Capture the cell that displays the provided text and extract its (X, Y) central coordinate. 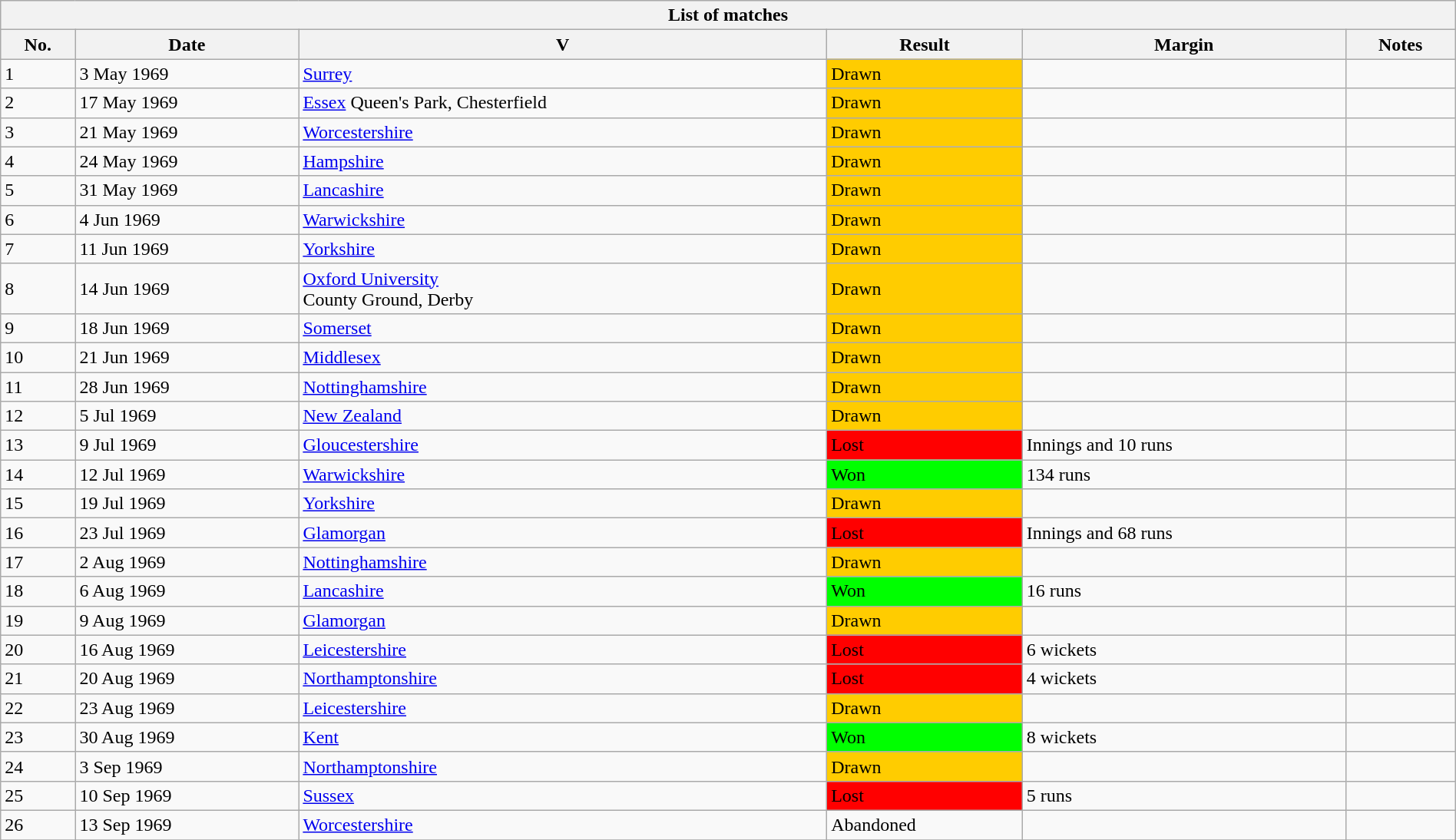
18 (38, 591)
Innings and 10 runs (1184, 445)
5 (38, 190)
11 Jun 1969 (187, 249)
Gloucestershire (563, 445)
20 (38, 650)
5 Jul 1969 (187, 416)
13 (38, 445)
No. (38, 45)
3 (38, 132)
23 Jul 1969 (187, 533)
10 Sep 1969 (187, 795)
1 (38, 74)
Notes (1401, 45)
16 (38, 533)
Somerset (563, 328)
23 Aug 1969 (187, 708)
V (563, 45)
Surrey (563, 74)
21 Jun 1969 (187, 357)
22 (38, 708)
17 May 1969 (187, 103)
21 May 1969 (187, 132)
4 wickets (1184, 679)
26 (38, 825)
3 Sep 1969 (187, 766)
21 (38, 679)
Hampshire (563, 161)
9 (38, 328)
4 Jun 1969 (187, 220)
19 Jul 1969 (187, 504)
4 (38, 161)
Oxford University County Ground, Derby (563, 289)
Innings and 68 runs (1184, 533)
7 (38, 249)
19 (38, 620)
24 (38, 766)
9 Jul 1969 (187, 445)
8 wickets (1184, 737)
6 Aug 1969 (187, 591)
11 (38, 386)
15 (38, 504)
18 Jun 1969 (187, 328)
Margin (1184, 45)
Date (187, 45)
Essex Queen's Park, Chesterfield (563, 103)
8 (38, 289)
28 Jun 1969 (187, 386)
30 Aug 1969 (187, 737)
Sussex (563, 795)
13 Sep 1969 (187, 825)
2 Aug 1969 (187, 562)
31 May 1969 (187, 190)
3 May 1969 (187, 74)
20 Aug 1969 (187, 679)
5 runs (1184, 795)
Result (925, 45)
Abandoned (925, 825)
Middlesex (563, 357)
14 Jun 1969 (187, 289)
2 (38, 103)
12 Jul 1969 (187, 475)
New Zealand (563, 416)
25 (38, 795)
23 (38, 737)
24 May 1969 (187, 161)
14 (38, 475)
9 Aug 1969 (187, 620)
6 (38, 220)
Kent (563, 737)
16 Aug 1969 (187, 650)
6 wickets (1184, 650)
134 runs (1184, 475)
List of matches (728, 15)
16 runs (1184, 591)
17 (38, 562)
12 (38, 416)
10 (38, 357)
